Pinpoint the cell where the given text exists, returning its [X, Y] midpoint coordinate. 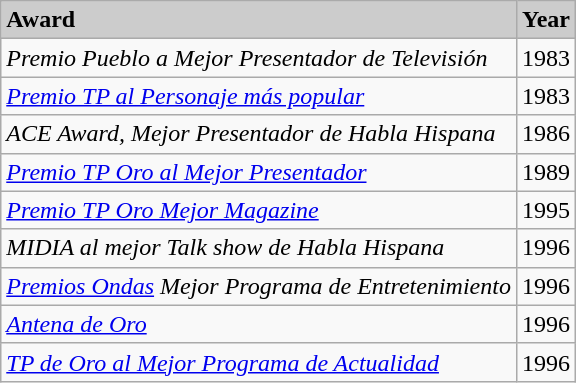
ACE Award, Mejor Presentador de Habla Hispana [259, 134]
Antena de Oro [259, 324]
MIDIA al mejor Talk show de Habla Hispana [259, 248]
TP de Oro al Mejor Programa de Actualidad [259, 362]
1986 [546, 134]
Premio TP Oro Mejor Magazine [259, 210]
Premio TP Oro al Mejor Presentador [259, 172]
Year [546, 20]
Premio Pueblo a Mejor Presentador de Televisión [259, 58]
Award [259, 20]
1989 [546, 172]
1995 [546, 210]
Premios Ondas Mejor Programa de Entretenimiento [259, 286]
Premio TP al Personaje más popular [259, 96]
